Search for the cell housing the specified text and yield its [X, Y] center coordinate. 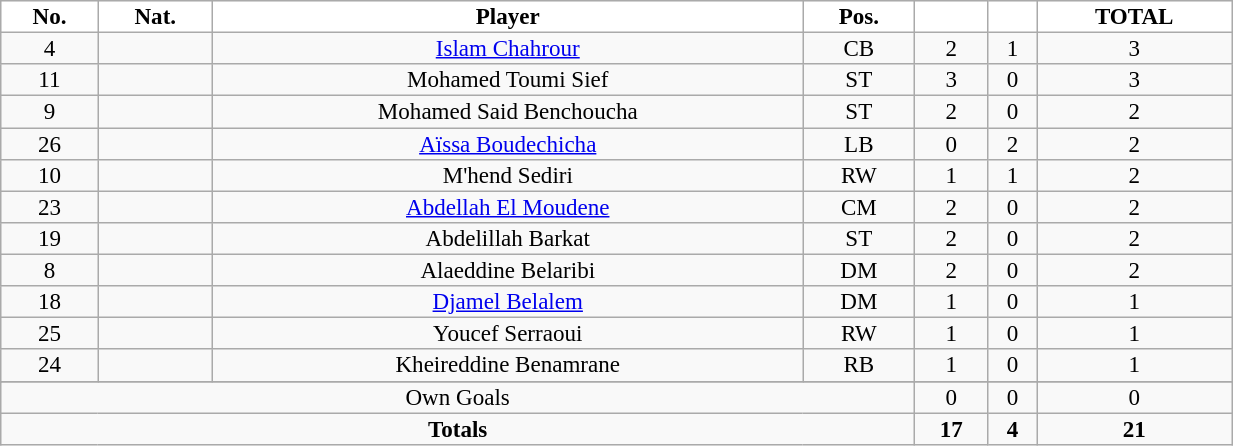
26 [50, 144]
TOTAL [1134, 17]
17 [952, 429]
CB [858, 49]
M'hend Sediri [508, 176]
11 [50, 80]
24 [50, 366]
RB [858, 366]
8 [50, 271]
Nat. [155, 17]
CM [858, 207]
21 [1134, 429]
Mohamed Toumi Sief [508, 80]
Abdellah El Moudene [508, 207]
Aïssa Boudechicha [508, 144]
Own Goals [458, 397]
Kheireddine Benamrane [508, 366]
Totals [458, 429]
Youcef Serraoui [508, 334]
Djamel Belalem [508, 302]
Pos. [858, 17]
Abdelillah Barkat [508, 239]
18 [50, 302]
23 [50, 207]
Player [508, 17]
Alaeddine Belaribi [508, 271]
Islam Chahrour [508, 49]
10 [50, 176]
25 [50, 334]
LB [858, 144]
No. [50, 17]
9 [50, 112]
Mohamed Said Benchoucha [508, 112]
19 [50, 239]
